Capture the cell that displays the provided text and extract its [X, Y] central coordinate. 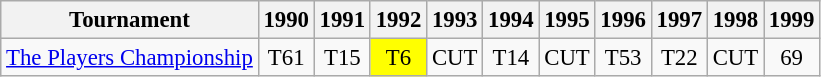
1992 [398, 20]
T15 [342, 58]
The Players Championship [130, 58]
1993 [455, 20]
Tournament [130, 20]
69 [792, 58]
1991 [342, 20]
1998 [735, 20]
T22 [679, 58]
T14 [511, 58]
1995 [567, 20]
1997 [679, 20]
1990 [286, 20]
1999 [792, 20]
1996 [623, 20]
T6 [398, 58]
T53 [623, 58]
T61 [286, 58]
1994 [511, 20]
